Detect which cell encompasses the target text, then output its [x, y] center coordinate. 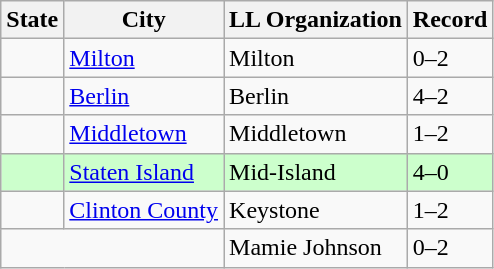
Keystone [316, 210]
Record [450, 20]
LL Organization [316, 20]
4–2 [450, 96]
Clinton County [144, 210]
Mid-Island [316, 172]
City [144, 20]
4–0 [450, 172]
Mamie Johnson [316, 248]
Staten Island [144, 172]
State [32, 20]
